Locate the cell with the specified text and output its [x, y] center coordinate. 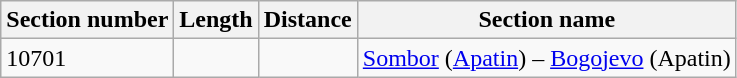
Length [216, 20]
Sombor (Apatin) – Bogojevo (Apatin) [546, 58]
Distance [308, 20]
Section name [546, 20]
10701 [88, 58]
Section number [88, 20]
